Scan for the cell matching the given text and deliver its (X, Y) coordinate at center. 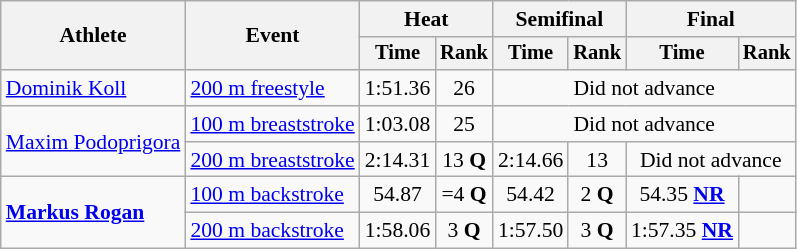
Heat (426, 19)
=4 Q (464, 195)
54.87 (398, 195)
Final (711, 19)
1:58.06 (398, 231)
2 Q (597, 195)
1:57.50 (530, 231)
13 (597, 160)
25 (464, 124)
2:14.66 (530, 160)
26 (464, 88)
Maxim Podoprigora (94, 142)
54.42 (530, 195)
Athlete (94, 36)
100 m backstroke (272, 195)
Markus Rogan (94, 212)
2:14.31 (398, 160)
Event (272, 36)
1:57.35 NR (682, 231)
200 m backstroke (272, 231)
200 m breaststroke (272, 160)
Dominik Koll (94, 88)
1:03.08 (398, 124)
Semifinal (560, 19)
200 m freestyle (272, 88)
54.35 NR (682, 195)
13 Q (464, 160)
100 m breaststroke (272, 124)
1:51.36 (398, 88)
